Return (x, y) of the center of cell containing provided text 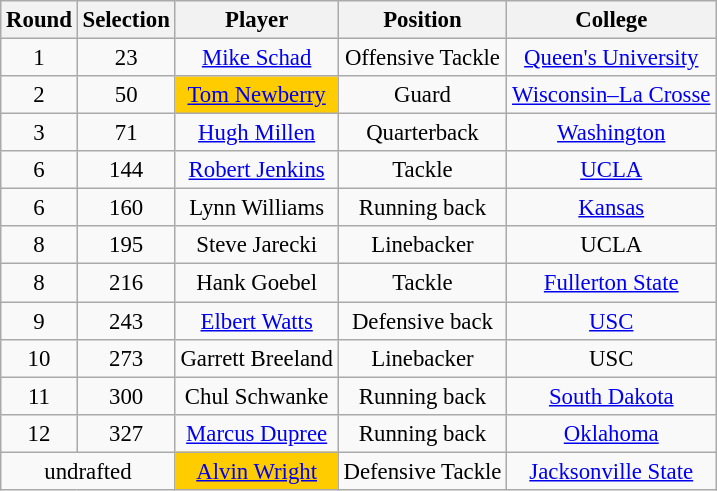
300 (126, 396)
Elbert Watts (256, 321)
College (612, 20)
Fullerton State (612, 283)
Defensive back (422, 321)
243 (126, 321)
23 (126, 58)
undrafted (88, 471)
Player (256, 20)
Queen's University (612, 58)
71 (126, 133)
50 (126, 95)
Round (39, 20)
273 (126, 358)
Hank Goebel (256, 283)
9 (39, 321)
Chul Schwanke (256, 396)
Position (422, 20)
Garrett Breeland (256, 358)
Oklahoma (612, 433)
12 (39, 433)
South Dakota (612, 396)
Tom Newberry (256, 95)
Mike Schad (256, 58)
1 (39, 58)
Kansas (612, 208)
Hugh Millen (256, 133)
Guard (422, 95)
Quarterback (422, 133)
Defensive Tackle (422, 471)
3 (39, 133)
195 (126, 245)
Jacksonville State (612, 471)
Washington (612, 133)
144 (126, 170)
Offensive Tackle (422, 58)
160 (126, 208)
Marcus Dupree (256, 433)
Wisconsin–La Crosse (612, 95)
Robert Jenkins (256, 170)
327 (126, 433)
2 (39, 95)
Steve Jarecki (256, 245)
Selection (126, 20)
216 (126, 283)
10 (39, 358)
Lynn Williams (256, 208)
Alvin Wright (256, 471)
11 (39, 396)
